Find where the given text appears and provide that cell's center as [x, y] coordinate. 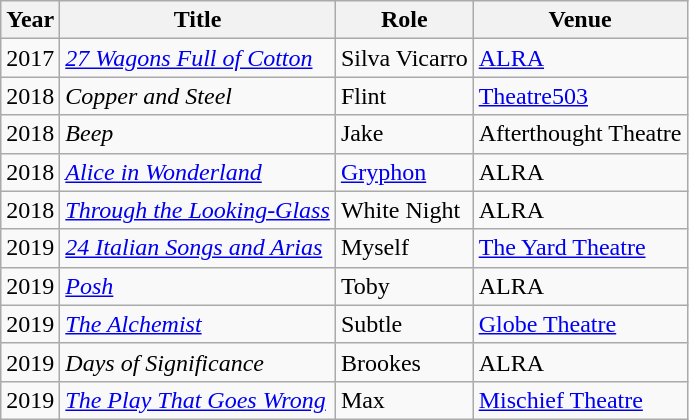
Theatre503 [580, 96]
Venue [580, 20]
Copper and Steel [198, 96]
Title [198, 20]
Globe Theatre [580, 324]
Max [404, 400]
Jake [404, 134]
Role [404, 20]
The Yard Theatre [580, 248]
Gryphon [404, 172]
Mischief Theatre [580, 400]
Beep [198, 134]
Through the Looking-Glass [198, 210]
2017 [30, 58]
Afterthought Theatre [580, 134]
Days of Significance [198, 362]
Alice in Wonderland [198, 172]
Flint [404, 96]
Silva Vicarro [404, 58]
Subtle [404, 324]
Toby [404, 286]
The Alchemist [198, 324]
Myself [404, 248]
White Night [404, 210]
27 Wagons Full of Cotton [198, 58]
The Play That Goes Wrong [198, 400]
Brookes [404, 362]
Year [30, 20]
Posh [198, 286]
24 Italian Songs and Arias [198, 248]
